Scan for the cell matching the given text and deliver its [X, Y] coordinate at center. 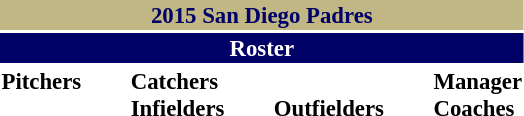
2015 San Diego Padres [262, 15]
Roster [262, 48]
